Scan for the cell matching the given text and deliver its (X, Y) coordinate at center. 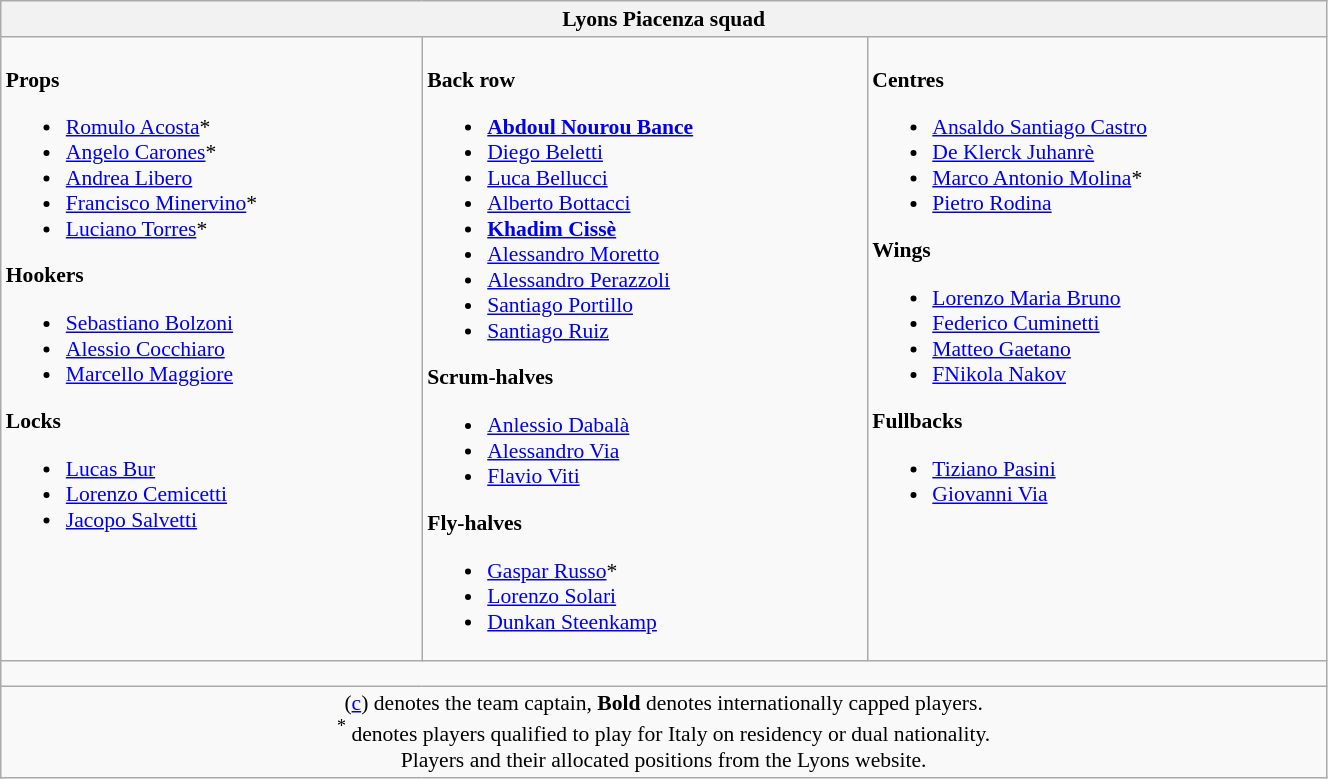
Lyons Piacenza squad (664, 19)
